Locate the cell with the specified text and output its (x, y) center coordinate. 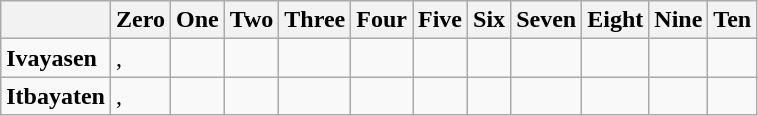
Five (440, 20)
Seven (546, 20)
Six (490, 20)
Three (315, 20)
Ivayasen (56, 58)
Zero (140, 20)
Four (382, 20)
Ten (732, 20)
Itbayaten (56, 96)
One (197, 20)
Eight (616, 20)
Nine (678, 20)
Two (252, 20)
